Extract the [x, y] coordinate from the center of the cell holding the provided text.  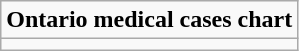
Ontario medical cases chart [150, 20]
